Capture the cell that displays the provided text and extract its [X, Y] central coordinate. 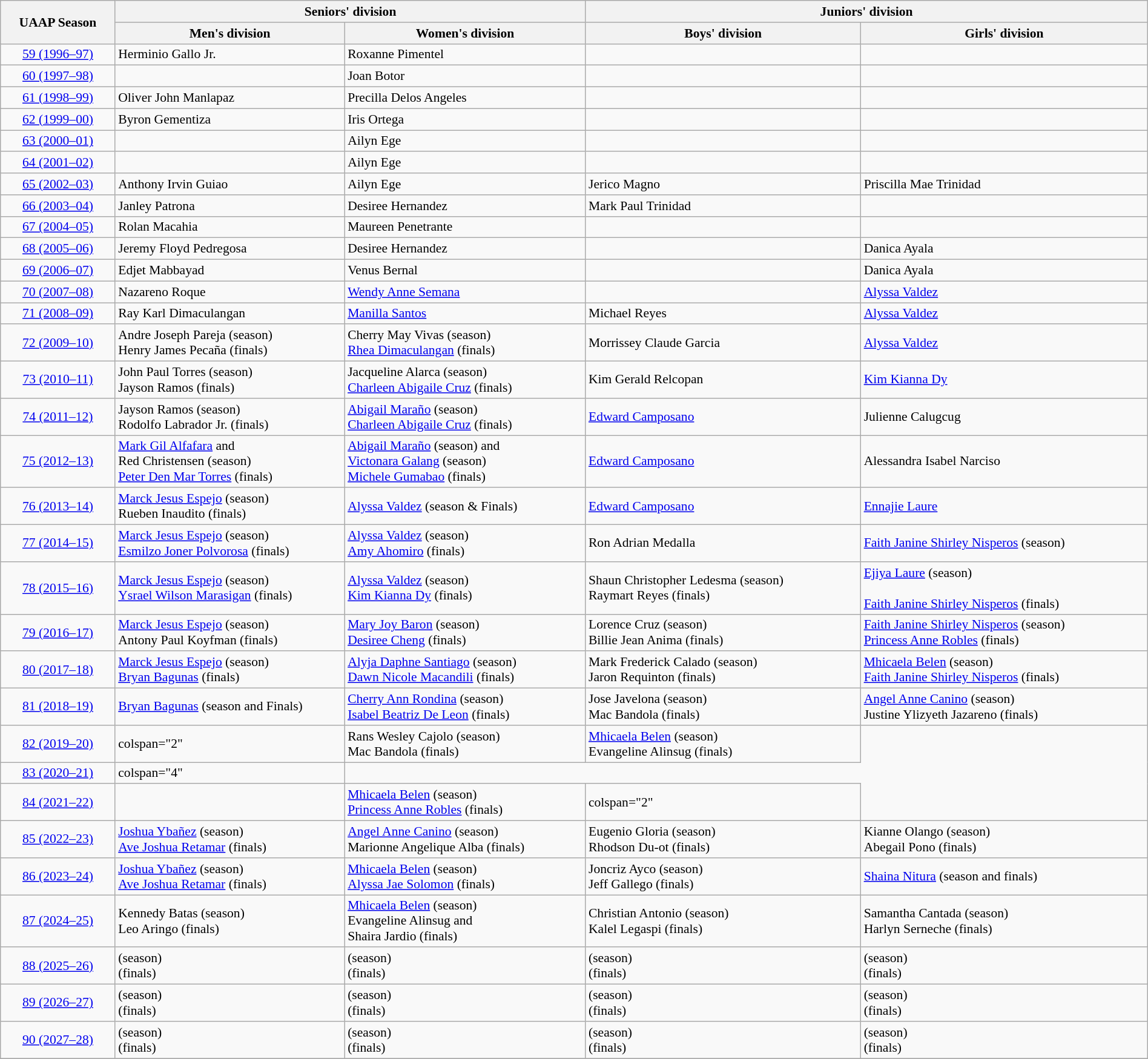
Byron Gementiza [230, 119]
Angel Anne Canino (season) Marionne Angelique Alba (finals) [465, 839]
Abigail Maraño (season) Charleen Abigaile Cruz (finals) [465, 417]
Michael Reyes [723, 314]
Alyja Daphne Santiago (season) Dawn Nicole Macandili (finals) [465, 670]
59 (1996–97) [58, 54]
Cherry Ann Rondina (season) Isabel Beatriz De Leon (finals) [465, 707]
61 (1998–99) [58, 98]
Marck Jesus Espejo (season) Esmilzo Joner Polvorosa (finals) [230, 544]
Bryan Bagunas (season and Finals) [230, 707]
Mhicaela Belen (season) Faith Janine Shirley Nisperos (finals) [1005, 670]
Ennajie Laure [1005, 506]
Shaina Nitura (season and finals) [1005, 877]
81 (2018–19) [58, 707]
84 (2021–22) [58, 803]
Nazareno Roque [230, 292]
Lorence Cruz (season) Billie Jean Anima (finals) [723, 632]
Herminio Gallo Jr. [230, 54]
Julienne Calugcug [1005, 417]
62 (1999–00) [58, 119]
Kennedy Batas (season) Leo Aringo (finals) [230, 922]
80 (2017–18) [58, 670]
73 (2010–11) [58, 380]
Jeremy Floyd Pedregosa [230, 249]
Boys' division [723, 33]
Juniors' division [866, 12]
Faith Janine Shirley Nisperos (season) Princess Anne Robles (finals) [1005, 632]
67 (2004–05) [58, 227]
Priscilla Mae Trinidad [1005, 184]
Morrissey Claude Garcia [723, 343]
Oliver John Manlapaz [230, 98]
Marck Jesus Espejo (season) Bryan Bagunas (finals) [230, 670]
Wendy Anne Semana [465, 292]
74 (2011–12) [58, 417]
Kim Kianna Dy [1005, 380]
71 (2008–09) [58, 314]
65 (2002–03) [58, 184]
Cherry May Vivas (season) Rhea Dimaculangan (finals) [465, 343]
78 (2015–16) [58, 589]
76 (2013–14) [58, 506]
Alyssa Valdez (season) Amy Ahomiro (finals) [465, 544]
Ray Karl Dimaculangan [230, 314]
Christian Antonio (season) Kalel Legaspi (finals) [723, 922]
86 (2023–24) [58, 877]
Jacqueline Alarca (season) Charleen Abigaile Cruz (finals) [465, 380]
87 (2024–25) [58, 922]
90 (2027–28) [58, 1040]
Kianne Olango (season) Abegail Pono (finals) [1005, 839]
Mary Joy Baron (season) Desiree Cheng (finals) [465, 632]
Rolan Macahia [230, 227]
Roxanne Pimentel [465, 54]
Mhicaela Belen (season) Alyssa Jae Solomon (finals) [465, 877]
Alyssa Valdez (season & Finals) [465, 506]
Edjet Mabbayad [230, 271]
66 (2003–04) [58, 206]
Manilla Santos [465, 314]
Women's division [465, 33]
Ron Adrian Medalla [723, 544]
75 (2012–13) [58, 461]
72 (2009–10) [58, 343]
Mark Gil Alfafara and Red Christensen (season) Peter Den Mar Torres (finals) [230, 461]
Maureen Penetrante [465, 227]
colspan="4" [230, 773]
Ejiya Laure (season) Faith Janine Shirley Nisperos (finals) [1005, 589]
Jerico Magno [723, 184]
68 (2005–06) [58, 249]
Eugenio Gloria (season) Rhodson Du-ot (finals) [723, 839]
Girls' division [1005, 33]
60 (1997–98) [58, 76]
Mhicaela Belen (season) Evangeline Alinsug (finals) [723, 744]
Precilla Delos Angeles [465, 98]
79 (2016–17) [58, 632]
Iris Ortega [465, 119]
Janley Patrona [230, 206]
Alyssa Valdez (season) Kim Kianna Dy (finals) [465, 589]
83 (2020–21) [58, 773]
Faith Janine Shirley Nisperos (season) [1005, 544]
63 (2000–01) [58, 141]
Men's division [230, 33]
Joncriz Ayco (season) Jeff Gallego (finals) [723, 877]
Jose Javelona (season) Mac Bandola (finals) [723, 707]
Samantha Cantada (season) Harlyn Serneche (finals) [1005, 922]
Andre Joseph Pareja (season) Henry James Pecaña (finals) [230, 343]
Marck Jesus Espejo (season) Rueben Inaudito (finals) [230, 506]
Seniors' division [350, 12]
Abigail Maraño (season) and Victonara Galang (season) Michele Gumabao (finals) [465, 461]
Angel Anne Canino (season) Justine Ylizyeth Jazareno (finals) [1005, 707]
88 (2025–26) [58, 966]
Marck Jesus Espejo (season) Ysrael Wilson Marasigan (finals) [230, 589]
Shaun Christopher Ledesma (season) Raymart Reyes (finals) [723, 589]
Kim Gerald Relcopan [723, 380]
77 (2014–15) [58, 544]
Mhicaela Belen (season) Princess Anne Robles (finals) [465, 803]
89 (2026–27) [58, 1003]
Mark Frederick Calado (season) Jaron Requinton (finals) [723, 670]
John Paul Torres (season) Jayson Ramos (finals) [230, 380]
85 (2022–23) [58, 839]
Jayson Ramos (season) Rodolfo Labrador Jr. (finals) [230, 417]
70 (2007–08) [58, 292]
Mhicaela Belen (season) Evangeline Alinsug and Shaira Jardio (finals) [465, 922]
Joan Botor [465, 76]
64 (2001–02) [58, 163]
82 (2019–20) [58, 744]
Rans Wesley Cajolo (season) Mac Bandola (finals) [465, 744]
UAAP Season [58, 22]
Alessandra Isabel Narciso [1005, 461]
Anthony Irvin Guiao [230, 184]
Mark Paul Trinidad [723, 206]
Venus Bernal [465, 271]
69 (2006–07) [58, 271]
Marck Jesus Espejo (season) Antony Paul Koyfman (finals) [230, 632]
